Search for the cell housing the specified text and yield its [x, y] center coordinate. 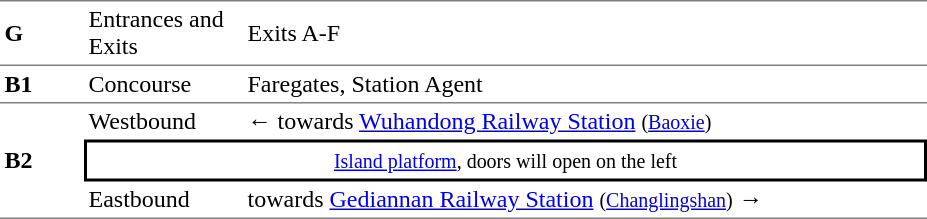
G [42, 32]
Westbound [164, 122]
Concourse [164, 84]
← towards Wuhandong Railway Station (Baoxie) [585, 122]
Island platform, doors will open on the left [506, 161]
Faregates, Station Agent [585, 84]
B1 [42, 84]
Entrances and Exits [164, 32]
Exits A-F [585, 32]
